Return the [x, y] coordinate for the center point of the cell that contains the specified text.  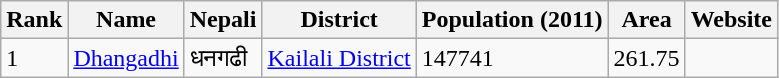
धनगढी [223, 58]
Website [731, 20]
147741 [512, 58]
Area [646, 20]
Population (2011) [512, 20]
1 [34, 58]
Name [126, 20]
Rank [34, 20]
Dhangadhi [126, 58]
Kailali District [339, 58]
District [339, 20]
261.75 [646, 58]
Nepali [223, 20]
